Scan for the cell matching the given text and deliver its [x, y] coordinate at center. 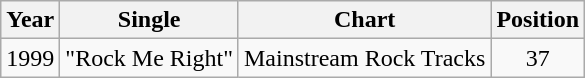
Position [538, 20]
1999 [30, 58]
"Rock Me Right" [150, 58]
Chart [364, 20]
Year [30, 20]
Single [150, 20]
Mainstream Rock Tracks [364, 58]
37 [538, 58]
